Locate the cell with the specified text and output its (x, y) center coordinate. 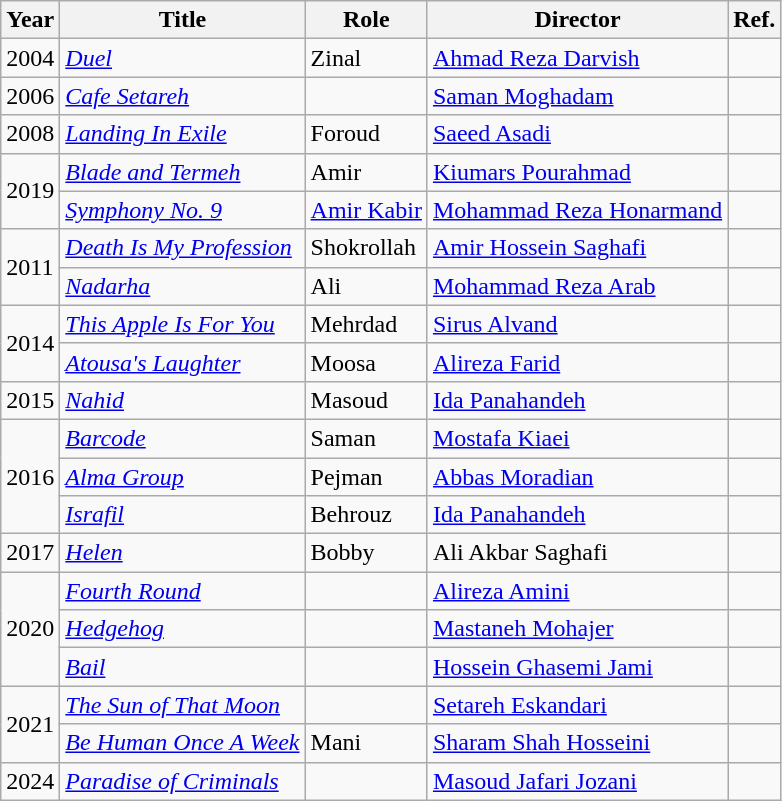
Hossein Ghasemi Jami (577, 667)
2016 (30, 476)
Director (577, 20)
Sirus Alvand (577, 324)
2008 (30, 134)
Foroud (366, 134)
Masoud (366, 400)
2011 (30, 267)
Saman (366, 438)
Bobby (366, 553)
Masoud Jafari Jozani (577, 781)
Alireza Amini (577, 591)
Alireza Farid (577, 362)
2017 (30, 553)
Amir Kabir (366, 210)
Atousa's Laughter (182, 362)
Mostafa Kiaei (577, 438)
Kiumars Pourahmad (577, 172)
Title (182, 20)
Helen (182, 553)
Ahmad Reza Darvish (577, 58)
Fourth Round (182, 591)
This Apple Is For You (182, 324)
Setareh Eskandari (577, 705)
Zinal (366, 58)
Amir Hossein Saghafi (577, 248)
Abbas Moradian (577, 477)
2024 (30, 781)
Barcode (182, 438)
Cafe Setareh (182, 96)
Mehrdad (366, 324)
Shokrollah (366, 248)
Blade and Termeh (182, 172)
2015 (30, 400)
Saman Moghadam (577, 96)
Mohammad Reza Arab (577, 286)
Paradise of Criminals (182, 781)
Be Human Once A Week (182, 743)
2019 (30, 191)
The Sun of That Moon (182, 705)
Alma Group (182, 477)
Mastaneh Mohajer (577, 629)
2004 (30, 58)
Ali (366, 286)
Moosa (366, 362)
Nadarha (182, 286)
Bail (182, 667)
Hedgehog (182, 629)
Nahid (182, 400)
Behrouz (366, 515)
Role (366, 20)
Symphony No. 9 (182, 210)
Landing In Exile (182, 134)
Ref. (754, 20)
Sharam Shah Hosseini (577, 743)
Ali Akbar Saghafi (577, 553)
Saeed Asadi (577, 134)
Duel (182, 58)
Israfil (182, 515)
Mohammad Reza Honarmand (577, 210)
2021 (30, 724)
2006 (30, 96)
2014 (30, 343)
Amir (366, 172)
Year (30, 20)
Death Is My Profession (182, 248)
Pejman (366, 477)
Mani (366, 743)
2020 (30, 629)
